Search for the cell housing the specified text and yield its (x, y) center coordinate. 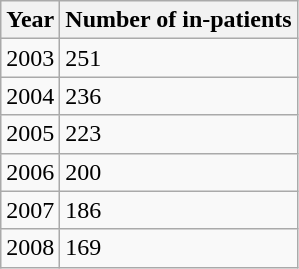
2006 (30, 172)
2008 (30, 248)
251 (178, 58)
186 (178, 210)
Year (30, 20)
2004 (30, 96)
223 (178, 134)
2003 (30, 58)
169 (178, 248)
Number of in-patients (178, 20)
200 (178, 172)
2005 (30, 134)
236 (178, 96)
2007 (30, 210)
